For the text-containing cell, return its midpoint in [x, y] coordinate format. 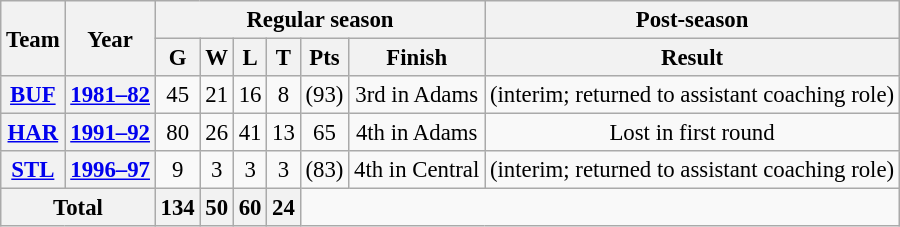
4th in Adams [417, 133]
T [284, 58]
Lost in first round [692, 133]
3rd in Adams [417, 95]
BUF [33, 95]
65 [324, 133]
60 [250, 208]
L [250, 58]
HAR [33, 133]
W [216, 58]
Team [33, 38]
Year [110, 38]
24 [284, 208]
26 [216, 133]
50 [216, 208]
1981–82 [110, 95]
Total [78, 208]
80 [178, 133]
21 [216, 95]
STL [33, 170]
Finish [417, 58]
(83) [324, 170]
Regular season [320, 20]
G [178, 58]
Pts [324, 58]
(93) [324, 95]
134 [178, 208]
45 [178, 95]
41 [250, 133]
16 [250, 95]
8 [284, 95]
Post-season [692, 20]
1991–92 [110, 133]
9 [178, 170]
4th in Central [417, 170]
13 [284, 133]
1996–97 [110, 170]
Result [692, 58]
